Scan for the cell matching the given text and deliver its [X, Y] coordinate at center. 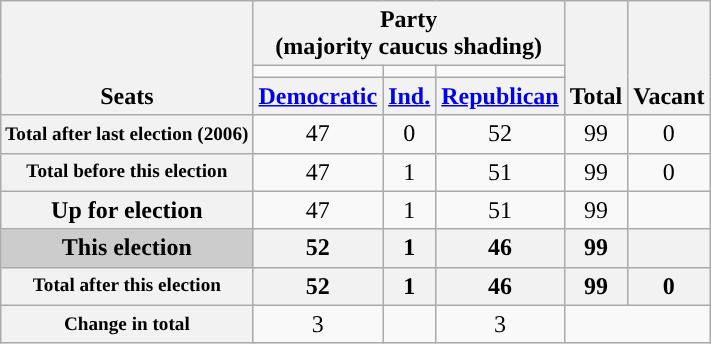
Party (majority caucus shading) [408, 34]
Total [596, 58]
Total after last election (2006) [127, 134]
Democratic [318, 96]
Total before this election [127, 172]
Seats [127, 58]
This election [127, 248]
Change in total [127, 324]
Republican [500, 96]
Total after this election [127, 286]
Ind. [410, 96]
Vacant [669, 58]
Up for election [127, 210]
